Scan for the cell matching the given text and deliver its [x, y] coordinate at center. 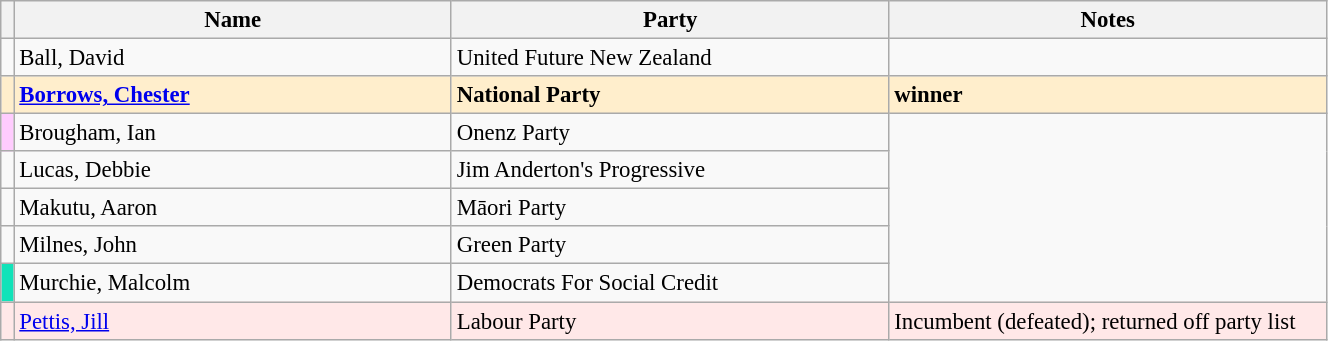
National Party [670, 95]
Green Party [670, 245]
Māori Party [670, 208]
Milnes, John [232, 245]
winner [1108, 95]
Labour Party [670, 321]
Murchie, Malcolm [232, 283]
Lucas, Debbie [232, 170]
Brougham, Ian [232, 133]
Notes [1108, 20]
Name [232, 20]
Party [670, 20]
Makutu, Aaron [232, 208]
Jim Anderton's Progressive [670, 170]
Ball, David [232, 58]
Borrows, Chester [232, 95]
United Future New Zealand [670, 58]
Incumbent (defeated); returned off party list [1108, 321]
Democrats For Social Credit [670, 283]
Onenz Party [670, 133]
Pettis, Jill [232, 321]
